From the cell containing the given text, extract its center point as (X, Y) coordinate. 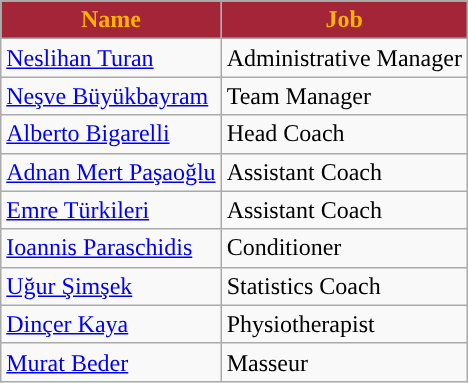
Team Manager (344, 96)
Neşve Büyükbayram (111, 96)
Name (111, 20)
Murat Beder (111, 362)
Job (344, 20)
Masseur (344, 362)
Ioannis Paraschidis (111, 248)
Adnan Mert Paşaoğlu (111, 172)
Administrative Manager (344, 58)
Physiotherapist (344, 324)
Uğur Şimşek (111, 286)
Neslihan Turan (111, 58)
Head Coach (344, 134)
Conditioner (344, 248)
Emre Türkileri (111, 210)
Dinçer Kaya (111, 324)
Statistics Coach (344, 286)
Alberto Bigarelli (111, 134)
